Detect which cell encompasses the target text, then output its (x, y) center coordinate. 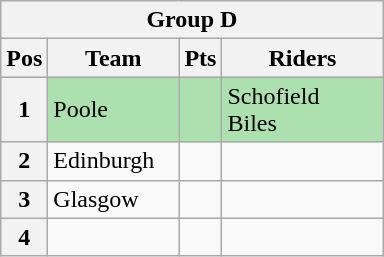
Group D (192, 20)
2 (24, 161)
Pts (200, 58)
1 (24, 110)
SchofieldBiles (302, 110)
Edinburgh (114, 161)
Glasgow (114, 199)
Poole (114, 110)
3 (24, 199)
Team (114, 58)
4 (24, 237)
Riders (302, 58)
Pos (24, 58)
